Pinpoint the cell where the given text exists, returning its [X, Y] midpoint coordinate. 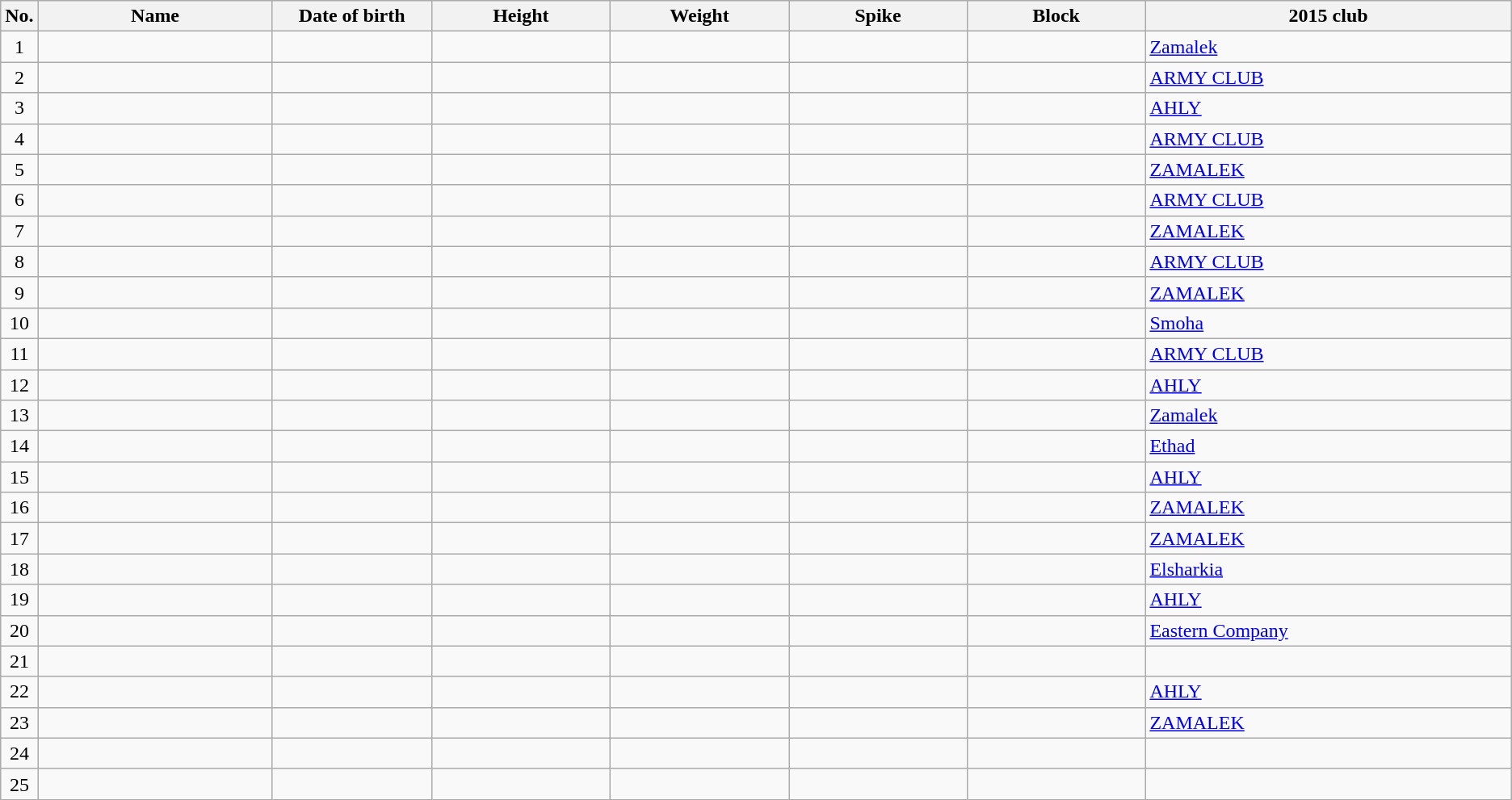
1 [19, 47]
4 [19, 139]
Elsharkia [1328, 569]
18 [19, 569]
Height [520, 16]
6 [19, 200]
19 [19, 600]
No. [19, 16]
Ethad [1328, 446]
17 [19, 538]
Name [155, 16]
12 [19, 385]
Block [1056, 16]
Smoha [1328, 323]
20 [19, 630]
7 [19, 231]
Eastern Company [1328, 630]
10 [19, 323]
15 [19, 477]
2 [19, 77]
Spike [879, 16]
25 [19, 784]
13 [19, 416]
16 [19, 508]
21 [19, 661]
24 [19, 753]
Date of birth [352, 16]
23 [19, 723]
2015 club [1328, 16]
5 [19, 170]
Weight [699, 16]
8 [19, 262]
9 [19, 292]
14 [19, 446]
22 [19, 692]
11 [19, 354]
3 [19, 108]
